Scan for the cell matching the given text and deliver its (x, y) coordinate at center. 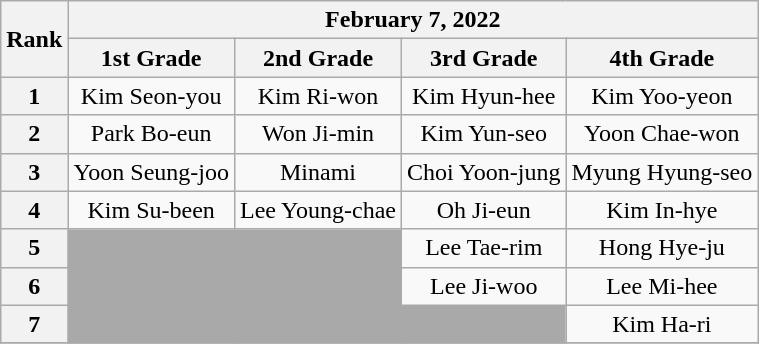
Myung Hyung-seo (662, 172)
Won Ji-min (318, 134)
3rd Grade (484, 58)
3 (34, 172)
Kim Ha-ri (662, 324)
Choi Yoon-jung (484, 172)
Kim In-hye (662, 210)
1 (34, 96)
2nd Grade (318, 58)
February 7, 2022 (413, 20)
Lee Young-chae (318, 210)
Lee Tae-rim (484, 248)
6 (34, 286)
Park Bo-eun (152, 134)
Minami (318, 172)
Kim Yun-seo (484, 134)
2 (34, 134)
4 (34, 210)
7 (34, 324)
Kim Ri-won (318, 96)
Kim Hyun-hee (484, 96)
1st Grade (152, 58)
Kim Su-been (152, 210)
Kim Yoo-yeon (662, 96)
Rank (34, 39)
5 (34, 248)
Kim Seon-you (152, 96)
Yoon Seung-joo (152, 172)
Lee Ji-woo (484, 286)
Yoon Chae-won (662, 134)
Lee Mi-hee (662, 286)
Oh Ji-eun (484, 210)
Hong Hye-ju (662, 248)
4th Grade (662, 58)
